Detect which cell encompasses the target text, then output its [x, y] center coordinate. 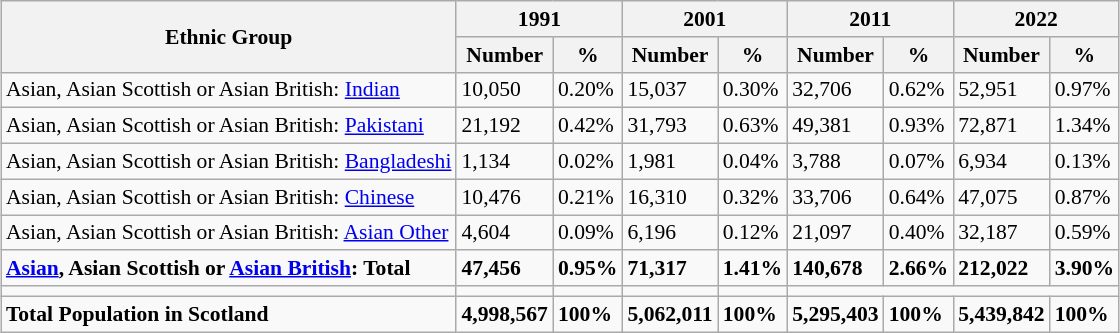
0.95% [588, 268]
6,934 [1001, 161]
0.42% [588, 126]
0.87% [1084, 197]
Asian, Asian Scottish or Asian British: Bangladeshi [229, 161]
5,439,842 [1001, 314]
5,295,403 [835, 314]
0.09% [588, 232]
0.07% [918, 161]
47,456 [504, 268]
71,317 [670, 268]
0.21% [588, 197]
16,310 [670, 197]
1,981 [670, 161]
15,037 [670, 90]
1991 [539, 19]
2.66% [918, 268]
4,604 [504, 232]
3,788 [835, 161]
Asian, Asian Scottish or Asian British: Asian Other [229, 232]
0.64% [918, 197]
0.04% [752, 161]
Ethnic Group [229, 36]
72,871 [1001, 126]
140,678 [835, 268]
0.62% [918, 90]
52,951 [1001, 90]
0.40% [918, 232]
0.30% [752, 90]
Asian, Asian Scottish or Asian British: Chinese [229, 197]
47,075 [1001, 197]
212,022 [1001, 268]
0.20% [588, 90]
21,192 [504, 126]
0.12% [752, 232]
0.32% [752, 197]
0.59% [1084, 232]
0.63% [752, 126]
Asian, Asian Scottish or Asian British: Indian [229, 90]
Asian, Asian Scottish or Asian British: Pakistani [229, 126]
2011 [870, 19]
Total Population in Scotland [229, 314]
6,196 [670, 232]
21,097 [835, 232]
0.93% [918, 126]
10,476 [504, 197]
32,187 [1001, 232]
Asian, Asian Scottish or Asian British: Total [229, 268]
2001 [704, 19]
32,706 [835, 90]
49,381 [835, 126]
10,050 [504, 90]
31,793 [670, 126]
2022 [1036, 19]
0.02% [588, 161]
33,706 [835, 197]
5,062,011 [670, 314]
3.90% [1084, 268]
1.34% [1084, 126]
1.41% [752, 268]
0.13% [1084, 161]
1,134 [504, 161]
0.97% [1084, 90]
4,998,567 [504, 314]
